Scan for the cell matching the given text and deliver its (x, y) coordinate at center. 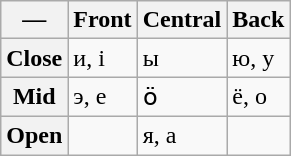
Close (34, 58)
ы (182, 58)
— (34, 20)
ё, о (258, 97)
я, а (182, 135)
э, е (102, 97)
Mid (34, 97)
Back (258, 20)
Open (34, 135)
ю, у (258, 58)
Central (182, 20)
и, і (102, 58)
Front (102, 20)
ӧ (182, 97)
